Identify which cell holds the provided text, then report its [X, Y] central coordinate. 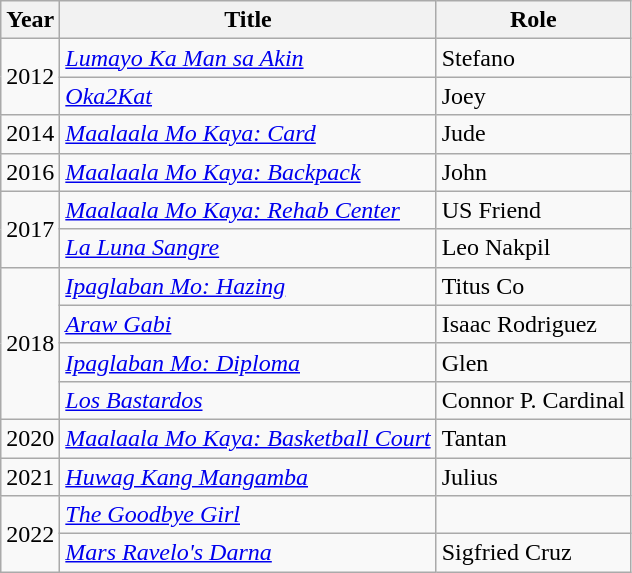
US Friend [533, 210]
La Luna Sangre [248, 248]
2021 [30, 477]
2014 [30, 134]
2020 [30, 438]
Ipaglaban Mo: Hazing [248, 286]
Titus Co [533, 286]
Julius [533, 477]
Role [533, 20]
Joey [533, 96]
Sigfried Cruz [533, 553]
Lumayo Ka Man sa Akin [248, 58]
John [533, 172]
Los Bastardos [248, 400]
Title [248, 20]
Connor P. Cardinal [533, 400]
2018 [30, 343]
Maalaala Mo Kaya: Basketball Court [248, 438]
Maalaala Mo Kaya: Rehab Center [248, 210]
The Goodbye Girl [248, 515]
Stefano [533, 58]
Huwag Kang Mangamba [248, 477]
Araw Gabi [248, 324]
Glen [533, 362]
2017 [30, 229]
Isaac Rodriguez [533, 324]
Mars Ravelo's Darna [248, 553]
Jude [533, 134]
Oka2Kat [248, 96]
Tantan [533, 438]
Leo Nakpil [533, 248]
2022 [30, 534]
Maalaala Mo Kaya: Backpack [248, 172]
2012 [30, 77]
2016 [30, 172]
Ipaglaban Mo: Diploma [248, 362]
Year [30, 20]
Maalaala Mo Kaya: Card [248, 134]
